Pinpoint the cell where the given text exists, returning its [X, Y] midpoint coordinate. 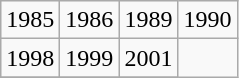
1990 [208, 20]
2001 [148, 58]
1986 [90, 20]
1985 [30, 20]
1989 [148, 20]
1999 [90, 58]
1998 [30, 58]
